Scan for the cell matching the given text and deliver its [x, y] coordinate at center. 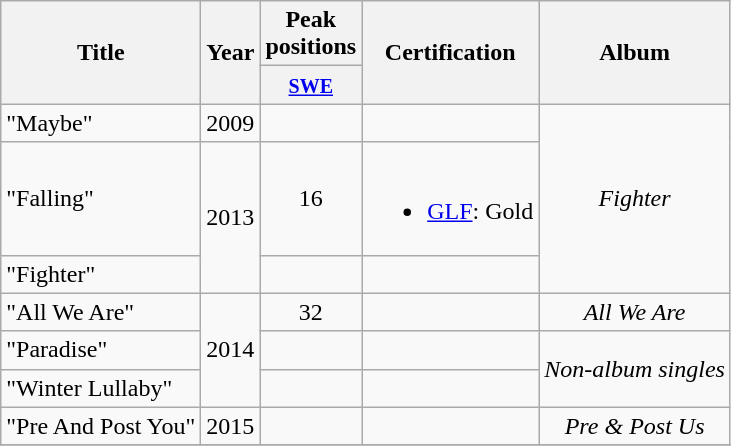
Album [635, 52]
Fighter [635, 198]
Title [101, 52]
SWE [311, 85]
GLF: Gold [450, 198]
Year [230, 52]
All We Are [635, 312]
"Falling" [101, 198]
"All We Are" [101, 312]
Pre & Post Us [635, 426]
2009 [230, 123]
"Fighter" [101, 274]
Certification [450, 52]
Non-album singles [635, 369]
"Pre And Post You" [101, 426]
2015 [230, 426]
"Winter Lullaby" [101, 388]
"Paradise" [101, 350]
16 [311, 198]
2014 [230, 350]
32 [311, 312]
Peak positions [311, 34]
"Maybe" [101, 123]
2013 [230, 218]
